Return [x, y] of the center of cell containing provided text 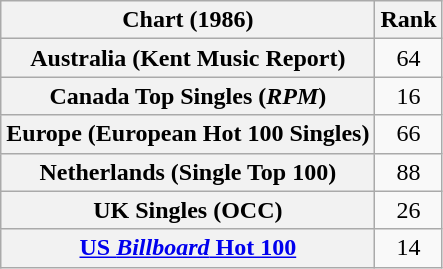
US Billboard Hot 100 [188, 248]
Europe (European Hot 100 Singles) [188, 134]
14 [408, 248]
66 [408, 134]
Netherlands (Single Top 100) [188, 172]
Chart (1986) [188, 20]
64 [408, 58]
16 [408, 96]
Rank [408, 20]
Canada Top Singles (RPM) [188, 96]
UK Singles (OCC) [188, 210]
Australia (Kent Music Report) [188, 58]
26 [408, 210]
88 [408, 172]
